Output the [x, y] coordinate of the center of the cell containing the given text.  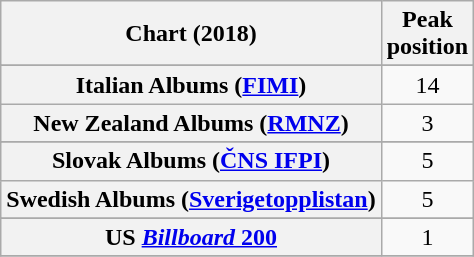
Italian Albums (FIMI) [191, 85]
Swedish Albums (Sverigetopplistan) [191, 199]
1 [427, 237]
3 [427, 123]
Chart (2018) [191, 34]
14 [427, 85]
New Zealand Albums (RMNZ) [191, 123]
Slovak Albums (ČNS IFPI) [191, 161]
US Billboard 200 [191, 237]
Peak position [427, 34]
